Find where the given text appears and provide that cell's center as [x, y] coordinate. 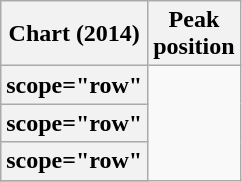
Chart (2014) [74, 34]
Peakposition [194, 34]
